Scan for the cell matching the given text and deliver its (x, y) coordinate at center. 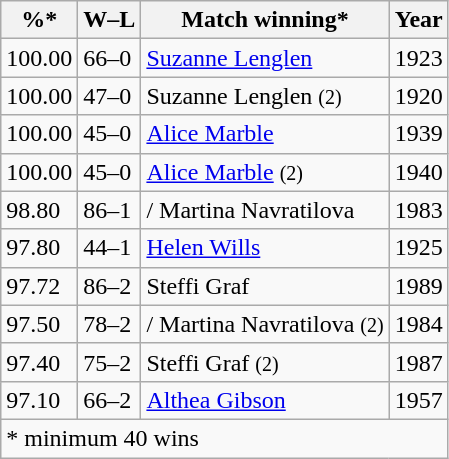
W–L (110, 20)
75–2 (110, 362)
66–0 (110, 58)
97.50 (40, 324)
1920 (418, 96)
* minimum 40 wins (225, 438)
1983 (418, 210)
Match winning* (265, 20)
Suzanne Lenglen (265, 58)
1987 (418, 362)
Helen Wills (265, 248)
/ Martina Navratilova (265, 210)
78–2 (110, 324)
1925 (418, 248)
66–2 (110, 400)
97.40 (40, 362)
Steffi Graf (265, 286)
Suzanne Lenglen (2) (265, 96)
Althea Gibson (265, 400)
Alice Marble (2) (265, 172)
47–0 (110, 96)
%* (40, 20)
1923 (418, 58)
44–1 (110, 248)
1940 (418, 172)
1984 (418, 324)
/ Martina Navratilova (2) (265, 324)
Steffi Graf (2) (265, 362)
97.72 (40, 286)
1957 (418, 400)
97.80 (40, 248)
86–2 (110, 286)
86–1 (110, 210)
Alice Marble (265, 134)
1939 (418, 134)
1989 (418, 286)
Year (418, 20)
97.10 (40, 400)
98.80 (40, 210)
